Identify which cell holds the provided text, then report its [x, y] central coordinate. 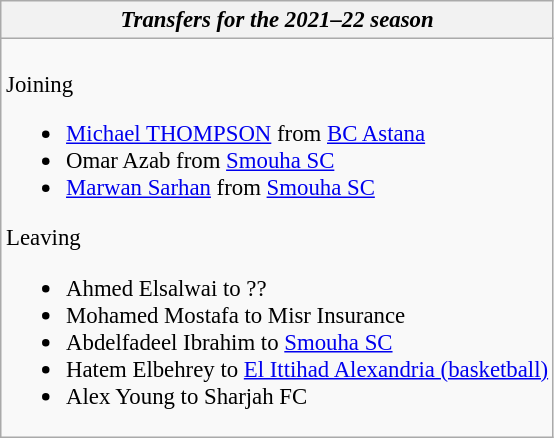
Transfers for the 2021–22 season [278, 20]
